Pinpoint the cell where the given text exists, returning its [x, y] midpoint coordinate. 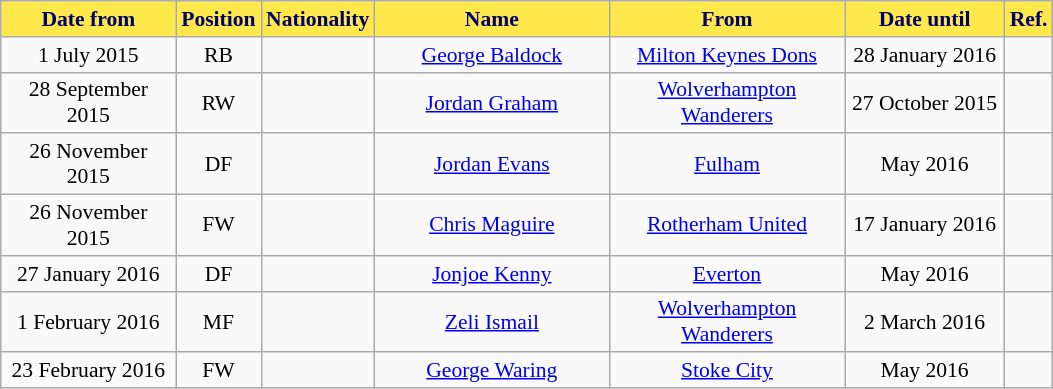
28 January 2016 [925, 55]
17 January 2016 [925, 226]
Jordan Evans [492, 164]
Chris Maguire [492, 226]
Rotherham United [726, 226]
27 October 2015 [925, 102]
Jonjoe Kenny [492, 274]
1 February 2016 [88, 322]
From [726, 19]
28 September 2015 [88, 102]
Everton [726, 274]
Nationality [318, 19]
27 January 2016 [88, 274]
RW [218, 102]
Jordan Graham [492, 102]
2 March 2016 [925, 322]
Stoke City [726, 371]
RB [218, 55]
Name [492, 19]
Milton Keynes Dons [726, 55]
Zeli Ismail [492, 322]
1 July 2015 [88, 55]
Fulham [726, 164]
Date from [88, 19]
23 February 2016 [88, 371]
Date until [925, 19]
MF [218, 322]
Position [218, 19]
Ref. [1029, 19]
George Baldock [492, 55]
George Waring [492, 371]
